Provide the [x, y] coordinate of the cell's center where the given text is located.  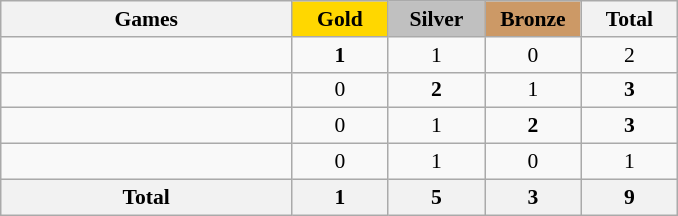
9 [630, 197]
Gold [340, 19]
Silver [436, 19]
5 [436, 197]
Bronze [534, 19]
Games [146, 19]
